Extract the [X, Y] coordinate from the center of the cell holding the provided text.  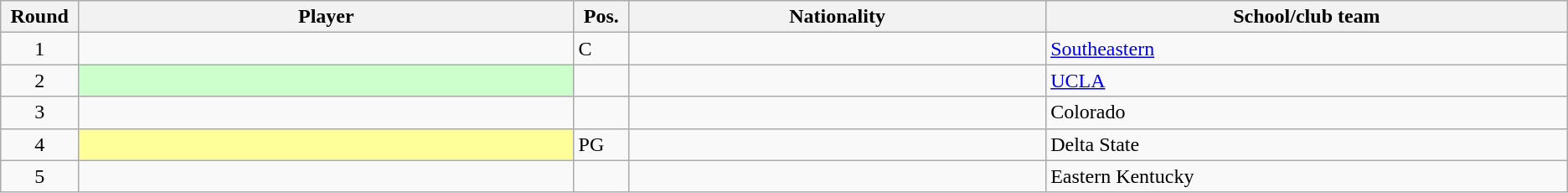
Player [327, 17]
2 [40, 81]
Eastern Kentucky [1307, 176]
5 [40, 176]
C [601, 49]
Colorado [1307, 112]
PG [601, 144]
UCLA [1307, 81]
1 [40, 49]
Nationality [838, 17]
Round [40, 17]
School/club team [1307, 17]
Pos. [601, 17]
3 [40, 112]
Southeastern [1307, 49]
Delta State [1307, 144]
4 [40, 144]
